Output the (x, y) coordinate of the center of the cell containing the given text.  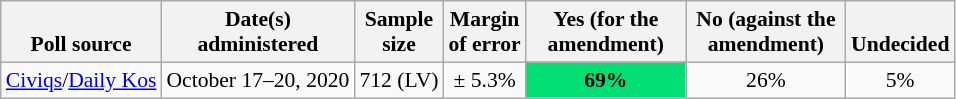
Poll source (82, 32)
Yes (for the amendment) (606, 32)
69% (606, 80)
Undecided (900, 32)
Civiqs/Daily Kos (82, 80)
October 17–20, 2020 (258, 80)
712 (LV) (398, 80)
26% (766, 80)
Marginof error (484, 32)
Samplesize (398, 32)
Date(s)administered (258, 32)
5% (900, 80)
± 5.3% (484, 80)
No (against the amendment) (766, 32)
